For the text-containing cell, return its midpoint in [x, y] coordinate format. 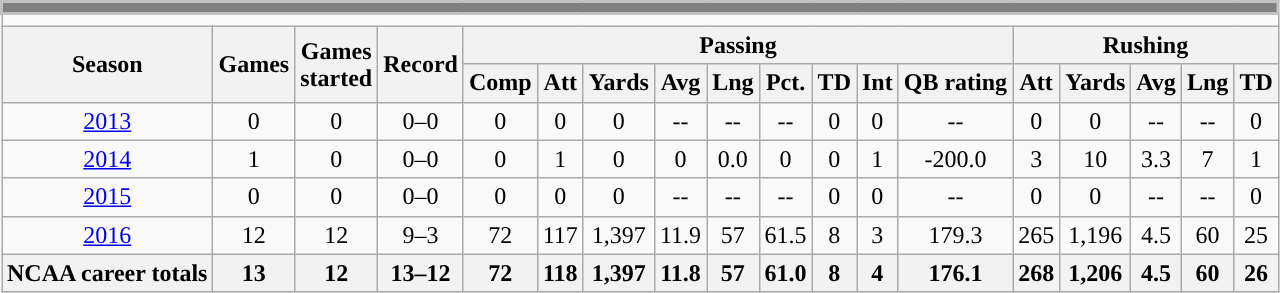
2016 [108, 235]
Passing [738, 45]
25 [1256, 235]
265 [1036, 235]
11.9 [680, 235]
61.5 [786, 235]
Season [108, 64]
268 [1036, 273]
117 [560, 235]
118 [560, 273]
Pct. [786, 83]
7 [1207, 159]
Comp [500, 83]
Gamesstarted [336, 64]
-200.0 [955, 159]
13 [254, 273]
2014 [108, 159]
1,206 [1096, 273]
10 [1096, 159]
9–3 [421, 235]
Record [421, 64]
61.0 [786, 273]
QB rating [955, 83]
13–12 [421, 273]
4 [877, 273]
Rushing [1146, 45]
NCAA career totals [108, 273]
2015 [108, 197]
3.3 [1156, 159]
0.0 [733, 159]
176.1 [955, 273]
Int [877, 83]
26 [1256, 273]
179.3 [955, 235]
11.8 [680, 273]
2013 [108, 121]
1,196 [1096, 235]
Games [254, 64]
